From the cell containing the given text, extract its center point as [x, y] coordinate. 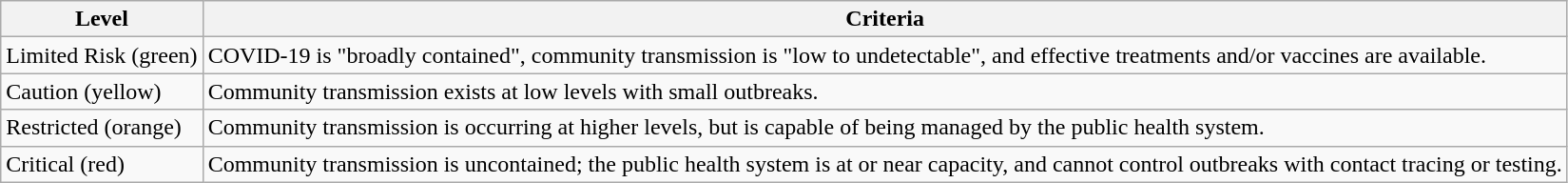
Critical (red) [102, 164]
Community transmission is occurring at higher levels, but is capable of being managed by the public health system. [884, 128]
Level [102, 19]
Restricted (orange) [102, 128]
Community transmission is uncontained; the public health system is at or near capacity, and cannot control outbreaks with contact tracing or testing. [884, 164]
Limited Risk (green) [102, 55]
Caution (yellow) [102, 91]
Community transmission exists at low levels with small outbreaks. [884, 91]
COVID-19 is "broadly contained", community transmission is "low to undetectable", and effective treatments and/or vaccines are available. [884, 55]
Criteria [884, 19]
